Extract the [x, y] coordinate from the center of the cell holding the provided text.  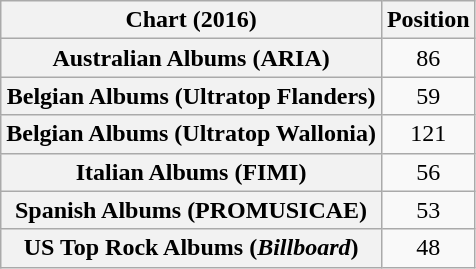
Spanish Albums (PROMUSICAE) [192, 210]
86 [428, 58]
Australian Albums (ARIA) [192, 58]
Chart (2016) [192, 20]
Italian Albums (FIMI) [192, 172]
121 [428, 134]
48 [428, 248]
53 [428, 210]
US Top Rock Albums (Billboard) [192, 248]
Position [428, 20]
56 [428, 172]
Belgian Albums (Ultratop Wallonia) [192, 134]
Belgian Albums (Ultratop Flanders) [192, 96]
59 [428, 96]
